Output the [X, Y] coordinate of the center of the cell containing the given text.  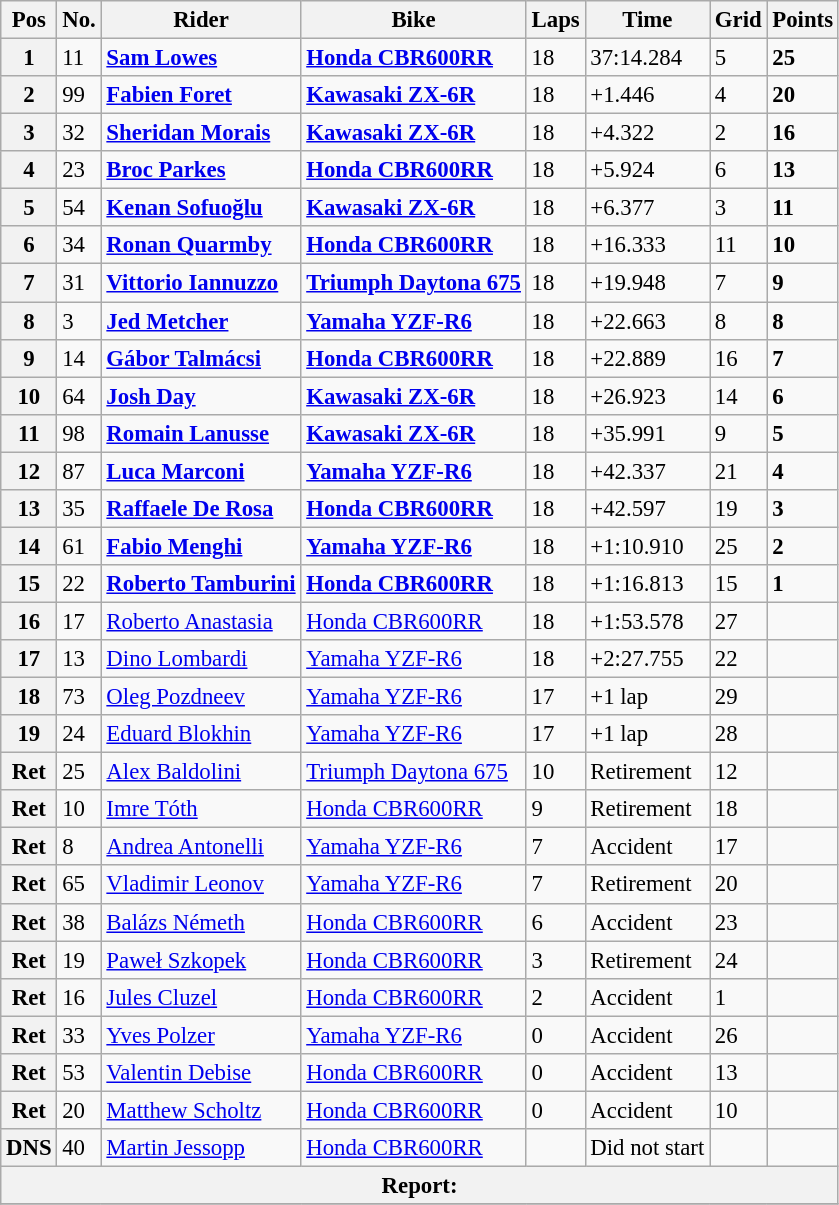
Points [802, 20]
87 [79, 471]
Alex Baldolini [201, 772]
+4.322 [647, 133]
+42.337 [647, 471]
Vladimir Leonov [201, 885]
Matthew Scholtz [201, 1110]
35 [79, 509]
40 [79, 1148]
Did not start [647, 1148]
Sheridan Morais [201, 133]
33 [79, 1035]
Rider [201, 20]
+1:10.910 [647, 546]
34 [79, 245]
+5.924 [647, 170]
Sam Lowes [201, 58]
Eduard Blokhin [201, 734]
+22.663 [647, 321]
Pos [29, 20]
54 [79, 208]
Roberto Tamburini [201, 584]
Raffaele De Rosa [201, 509]
+1:16.813 [647, 584]
Imre Tóth [201, 809]
No. [79, 20]
Ronan Quarmby [201, 245]
Josh Day [201, 396]
+35.991 [647, 433]
27 [738, 621]
26 [738, 1035]
53 [79, 1073]
Jules Cluzel [201, 997]
Martin Jessopp [201, 1148]
+2:27.755 [647, 659]
38 [79, 922]
28 [738, 734]
61 [79, 546]
Kenan Sofuoğlu [201, 208]
29 [738, 697]
+42.597 [647, 509]
Fabio Menghi [201, 546]
99 [79, 95]
98 [79, 433]
Laps [556, 20]
+19.948 [647, 283]
+1:53.578 [647, 621]
Oleg Pozdneev [201, 697]
Vittorio Iannuzzo [201, 283]
Paweł Szkopek [201, 960]
73 [79, 697]
Valentin Debise [201, 1073]
DNS [29, 1148]
Bike [414, 20]
Report: [420, 1185]
Jed Metcher [201, 321]
Grid [738, 20]
64 [79, 396]
Roberto Anastasia [201, 621]
37:14.284 [647, 58]
Broc Parkes [201, 170]
Balázs Németh [201, 922]
+16.333 [647, 245]
32 [79, 133]
Gábor Talmácsi [201, 358]
65 [79, 885]
Dino Lombardi [201, 659]
Andrea Antonelli [201, 847]
+26.923 [647, 396]
Romain Lanusse [201, 433]
Yves Polzer [201, 1035]
Fabien Foret [201, 95]
Time [647, 20]
+22.889 [647, 358]
31 [79, 283]
+1.446 [647, 95]
Luca Marconi [201, 471]
+6.377 [647, 208]
21 [738, 471]
